Identify which cell holds the provided text, then report its [x, y] central coordinate. 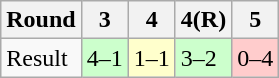
3–2 [203, 58]
4–1 [104, 58]
0–4 [256, 58]
3 [104, 20]
5 [256, 20]
1–1 [152, 58]
4(R) [203, 20]
4 [152, 20]
Result [41, 58]
Round [41, 20]
